Return the [x, y] coordinate for the center point of the cell that contains the specified text.  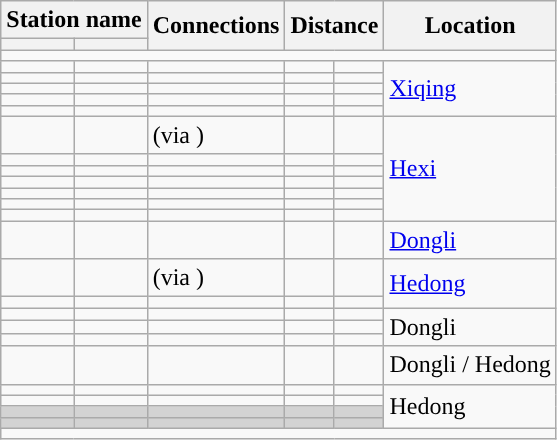
Xiqing [470, 88]
Location [470, 26]
Distance [334, 26]
Hexi [470, 168]
Station name [74, 20]
Dongli / Hedong [470, 365]
Connections [216, 26]
